Scan for the cell matching the given text and deliver its (x, y) coordinate at center. 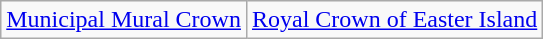
Royal Crown of Easter Island (394, 20)
Municipal Mural Crown (124, 20)
